Detect which cell encompasses the target text, then output its (X, Y) center coordinate. 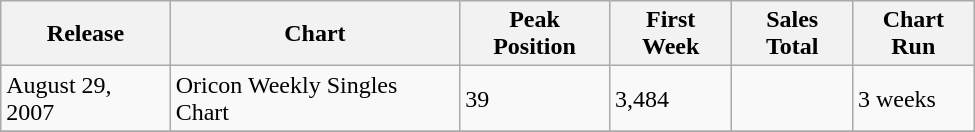
August 29, 2007 (86, 98)
3 weeks (913, 98)
Sales Total (792, 34)
First Week (670, 34)
Chart Run (913, 34)
Peak Position (535, 34)
Release (86, 34)
3,484 (670, 98)
Oricon Weekly Singles Chart (314, 98)
Chart (314, 34)
39 (535, 98)
